Output the (x, y) coordinate of the center of the cell containing the given text.  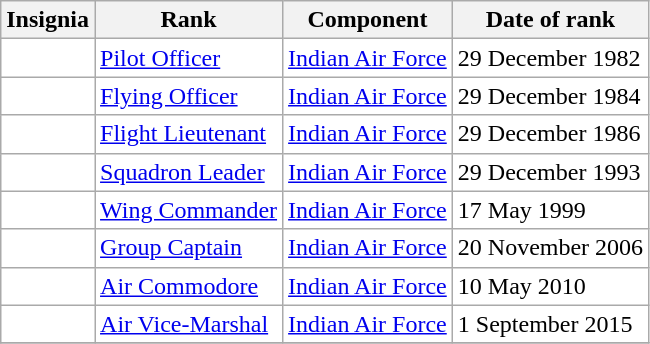
Rank (189, 20)
Flying Officer (189, 96)
29 December 1986 (550, 134)
29 December 1982 (550, 58)
1 September 2015 (550, 324)
20 November 2006 (550, 248)
Group Captain (189, 248)
Wing Commander (189, 210)
Pilot Officer (189, 58)
10 May 2010 (550, 286)
29 December 1984 (550, 96)
Date of rank (550, 20)
29 December 1993 (550, 172)
Insignia (48, 20)
Component (368, 20)
Flight Lieutenant (189, 134)
Air Vice-Marshal (189, 324)
Air Commodore (189, 286)
17 May 1999 (550, 210)
Squadron Leader (189, 172)
